Find where the given text appears and provide that cell's center as [X, Y] coordinate. 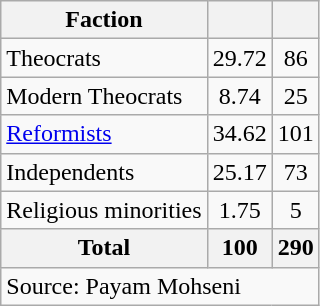
86 [296, 58]
Religious minorities [104, 210]
Independents [104, 172]
5 [296, 210]
1.75 [240, 210]
34.62 [240, 134]
Faction [104, 20]
100 [240, 248]
101 [296, 134]
29.72 [240, 58]
Source: Payam Mohseni [160, 286]
Reformists [104, 134]
8.74 [240, 96]
Modern Theocrats [104, 96]
25 [296, 96]
73 [296, 172]
Theocrats [104, 58]
290 [296, 248]
25.17 [240, 172]
Total [104, 248]
